Provide the [x, y] coordinate of the cell's center where the given text is located.  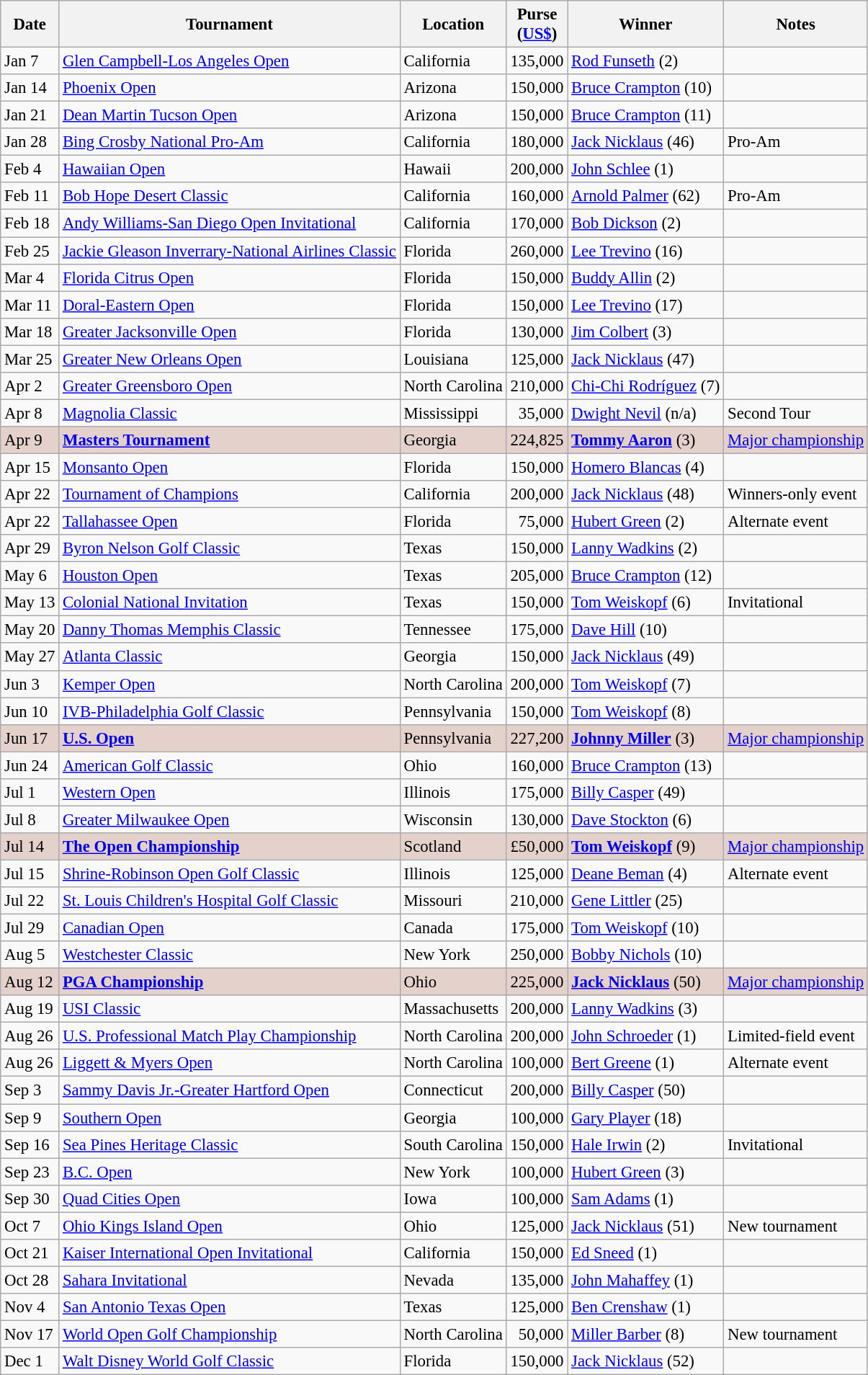
Bruce Crampton (10) [645, 88]
Lanny Wadkins (2) [645, 548]
Billy Casper (50) [645, 1090]
Tennessee [453, 630]
May 13 [30, 602]
Jack Nicklaus (47) [645, 359]
San Antonio Texas Open [230, 1307]
May 27 [30, 657]
U.S. Open [230, 738]
Mississippi [453, 413]
Bob Hope Desert Classic [230, 197]
Feb 25 [30, 251]
South Carolina [453, 1144]
Jack Nicklaus (46) [645, 142]
Apr 9 [30, 440]
Jul 22 [30, 901]
Lee Trevino (16) [645, 251]
75,000 [537, 522]
Hale Irwin (2) [645, 1144]
Greater Jacksonville Open [230, 331]
Andy Williams-San Diego Open Invitational [230, 223]
Nevada [453, 1280]
Masters Tournament [230, 440]
Tom Weiskopf (9) [645, 847]
Hubert Green (3) [645, 1172]
Homero Blancas (4) [645, 467]
Date [30, 25]
Rod Funseth (2) [645, 61]
Sep 16 [30, 1144]
Oct 21 [30, 1253]
Aug 5 [30, 955]
Tom Weiskopf (8) [645, 711]
Scotland [453, 847]
Missouri [453, 901]
Tallahassee Open [230, 522]
180,000 [537, 142]
Glen Campbell-Los Angeles Open [230, 61]
Jack Nicklaus (50) [645, 982]
Connecticut [453, 1090]
Ed Sneed (1) [645, 1253]
Jack Nicklaus (51) [645, 1226]
Magnolia Classic [230, 413]
Phoenix Open [230, 88]
Tom Weiskopf (6) [645, 602]
Apr 15 [30, 467]
Second Tour [796, 413]
Dean Martin Tucson Open [230, 115]
Limited-field event [796, 1036]
American Golf Classic [230, 765]
Houston Open [230, 576]
Mar 4 [30, 277]
Hawaii [453, 169]
Jul 8 [30, 819]
50,000 [537, 1334]
Walt Disney World Golf Classic [230, 1361]
Iowa [453, 1198]
Canadian Open [230, 928]
Deane Beman (4) [645, 873]
260,000 [537, 251]
Purse(US$) [537, 25]
Dec 1 [30, 1361]
Johnny Miller (3) [645, 738]
Gary Player (18) [645, 1118]
Ben Crenshaw (1) [645, 1307]
Greater Milwaukee Open [230, 819]
The Open Championship [230, 847]
Colonial National Invitation [230, 602]
U.S. Professional Match Play Championship [230, 1036]
224,825 [537, 440]
Dave Stockton (6) [645, 819]
205,000 [537, 576]
Greater New Orleans Open [230, 359]
Jan 28 [30, 142]
Jan 21 [30, 115]
Mar 11 [30, 305]
£50,000 [537, 847]
225,000 [537, 982]
Tournament [230, 25]
Sep 30 [30, 1198]
Mar 18 [30, 331]
Bert Greene (1) [645, 1063]
Feb 4 [30, 169]
Jun 17 [30, 738]
Miller Barber (8) [645, 1334]
Tom Weiskopf (10) [645, 928]
Liggett & Myers Open [230, 1063]
Bruce Crampton (12) [645, 576]
Jackie Gleason Inverrary-National Airlines Classic [230, 251]
Tom Weiskopf (7) [645, 684]
May 20 [30, 630]
Hubert Green (2) [645, 522]
Bruce Crampton (13) [645, 765]
Shrine-Robinson Open Golf Classic [230, 873]
Tommy Aaron (3) [645, 440]
Winners-only event [796, 494]
Jack Nicklaus (48) [645, 494]
Lee Trevino (17) [645, 305]
Gene Littler (25) [645, 901]
Sep 3 [30, 1090]
Jul 1 [30, 793]
Bruce Crampton (11) [645, 115]
Quad Cities Open [230, 1198]
Jim Colbert (3) [645, 331]
Apr 2 [30, 386]
Jack Nicklaus (49) [645, 657]
Nov 4 [30, 1307]
Doral-Eastern Open [230, 305]
Westchester Classic [230, 955]
Bob Dickson (2) [645, 223]
Atlanta Classic [230, 657]
Jul 15 [30, 873]
Byron Nelson Golf Classic [230, 548]
227,200 [537, 738]
Mar 25 [30, 359]
PGA Championship [230, 982]
Jun 3 [30, 684]
Aug 12 [30, 982]
Monsanto Open [230, 467]
Sam Adams (1) [645, 1198]
Sep 9 [30, 1118]
Ohio Kings Island Open [230, 1226]
USI Classic [230, 1009]
Jan 7 [30, 61]
Sammy Davis Jr.-Greater Hartford Open [230, 1090]
Sea Pines Heritage Classic [230, 1144]
Oct 28 [30, 1280]
Arnold Palmer (62) [645, 197]
Louisiana [453, 359]
Kemper Open [230, 684]
Chi-Chi Rodríguez (7) [645, 386]
35,000 [537, 413]
Sep 23 [30, 1172]
Apr 8 [30, 413]
Jun 10 [30, 711]
Massachusetts [453, 1009]
Jan 14 [30, 88]
Oct 7 [30, 1226]
Jul 29 [30, 928]
Southern Open [230, 1118]
Location [453, 25]
Kaiser International Open Invitational [230, 1253]
Jul 14 [30, 847]
Sahara Invitational [230, 1280]
World Open Golf Championship [230, 1334]
Feb 11 [30, 197]
170,000 [537, 223]
Dave Hill (10) [645, 630]
Canada [453, 928]
Notes [796, 25]
Danny Thomas Memphis Classic [230, 630]
Apr 29 [30, 548]
B.C. Open [230, 1172]
Lanny Wadkins (3) [645, 1009]
John Mahaffey (1) [645, 1280]
Aug 19 [30, 1009]
Buddy Allin (2) [645, 277]
Tournament of Champions [230, 494]
Jun 24 [30, 765]
Jack Nicklaus (52) [645, 1361]
Hawaiian Open [230, 169]
Winner [645, 25]
St. Louis Children's Hospital Golf Classic [230, 901]
Feb 18 [30, 223]
IVB-Philadelphia Golf Classic [230, 711]
May 6 [30, 576]
Wisconsin [453, 819]
Bobby Nichols (10) [645, 955]
John Schlee (1) [645, 169]
Nov 17 [30, 1334]
Dwight Nevil (n/a) [645, 413]
Western Open [230, 793]
250,000 [537, 955]
Billy Casper (49) [645, 793]
Bing Crosby National Pro-Am [230, 142]
Florida Citrus Open [230, 277]
Greater Greensboro Open [230, 386]
John Schroeder (1) [645, 1036]
